From the cell containing the given text, extract its center point as (X, Y) coordinate. 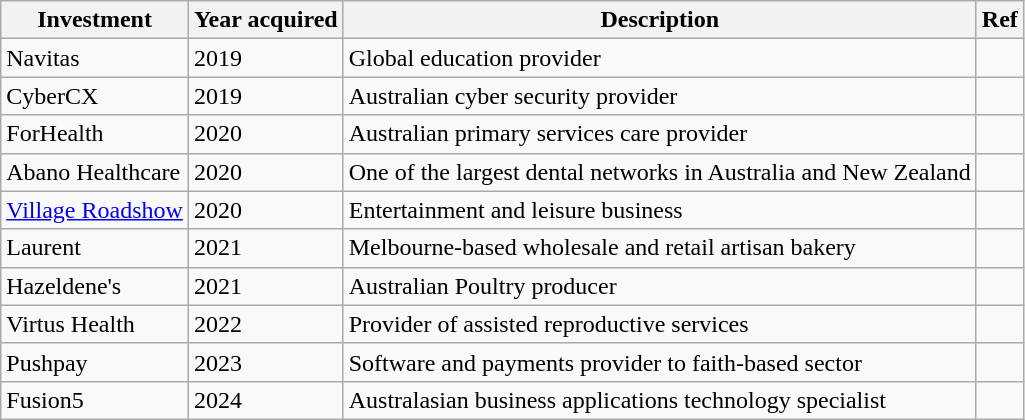
Ref (1000, 20)
ForHealth (95, 134)
CyberCX (95, 96)
Village Roadshow (95, 210)
Australian Poultry producer (660, 286)
Hazeldene's (95, 286)
Description (660, 20)
Australian primary services care provider (660, 134)
Australian cyber security provider (660, 96)
2024 (266, 400)
Provider of assisted reproductive services (660, 324)
Melbourne-based wholesale and retail artisan bakery (660, 248)
Global education provider (660, 58)
Australasian business applications technology specialist (660, 400)
Navitas (95, 58)
Fusion5 (95, 400)
Laurent (95, 248)
2023 (266, 362)
Software and payments provider to faith-based sector (660, 362)
2022 (266, 324)
Virtus Health (95, 324)
Abano Healthcare (95, 172)
Year acquired (266, 20)
Investment (95, 20)
Pushpay (95, 362)
Entertainment and leisure business (660, 210)
One of the largest dental networks in Australia and New Zealand (660, 172)
